Search for the cell housing the specified text and yield its (x, y) center coordinate. 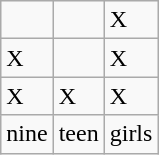
teen (78, 134)
girls (131, 134)
nine (27, 134)
